Detect which cell encompasses the target text, then output its [x, y] center coordinate. 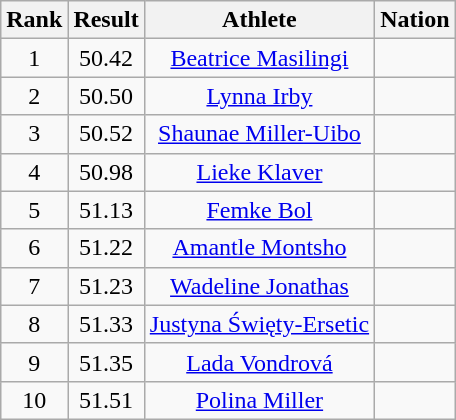
Lada Vondrová [259, 362]
51.35 [106, 362]
Wadeline Jonathas [259, 286]
8 [34, 324]
50.50 [106, 96]
Polina Miller [259, 400]
3 [34, 134]
Shaunae Miller-Uibo [259, 134]
Lieke Klaver [259, 172]
Result [106, 20]
Lynna Irby [259, 96]
Rank [34, 20]
4 [34, 172]
9 [34, 362]
Beatrice Masilingi [259, 58]
5 [34, 210]
2 [34, 96]
7 [34, 286]
1 [34, 58]
51.51 [106, 400]
50.98 [106, 172]
51.13 [106, 210]
6 [34, 248]
Athlete [259, 20]
Femke Bol [259, 210]
50.42 [106, 58]
50.52 [106, 134]
51.22 [106, 248]
10 [34, 400]
51.33 [106, 324]
Nation [415, 20]
Amantle Montsho [259, 248]
51.23 [106, 286]
Justyna Święty-Ersetic [259, 324]
